Find where the given text appears and provide that cell's center as [x, y] coordinate. 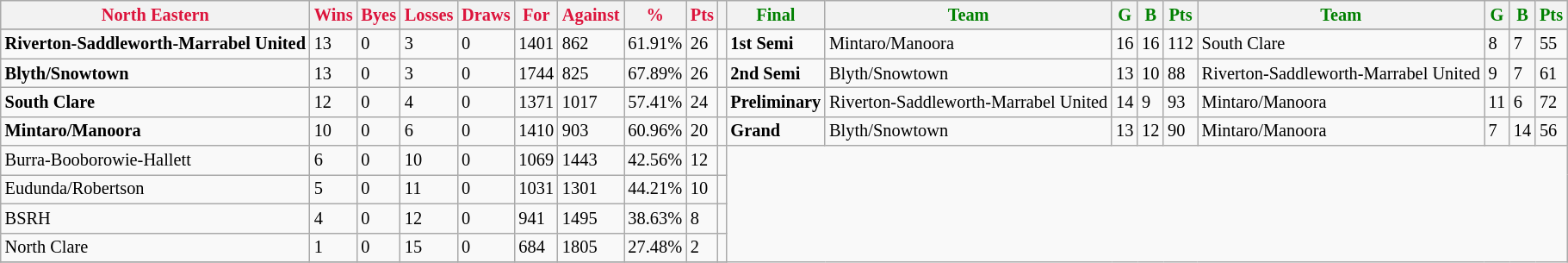
1401 [536, 44]
67.89% [654, 73]
825 [591, 73]
BSRH [155, 218]
93 [1180, 102]
North Clare [155, 247]
Final [777, 15]
Wins [334, 15]
1301 [591, 189]
112 [1180, 44]
Eudunda/Robertson [155, 189]
24 [703, 102]
27.48% [654, 247]
Byes [378, 15]
57.41% [654, 102]
% [654, 15]
72 [1552, 102]
862 [591, 44]
5 [334, 189]
44.21% [654, 189]
2 [703, 247]
60.96% [654, 131]
North Eastern [155, 15]
1371 [536, 102]
2nd Semi [777, 73]
1744 [536, 73]
Preliminary [777, 102]
42.56% [654, 160]
For [536, 15]
Losses [429, 15]
1069 [536, 160]
1443 [591, 160]
88 [1180, 73]
941 [536, 218]
684 [536, 247]
61.91% [654, 44]
Burra-Booborowie-Hallett [155, 160]
20 [703, 131]
55 [1552, 44]
1031 [536, 189]
1495 [591, 218]
61 [1552, 73]
Draws [486, 15]
1805 [591, 247]
56 [1552, 131]
1 [334, 247]
1st Semi [777, 44]
38.63% [654, 218]
903 [591, 131]
90 [1180, 131]
Against [591, 15]
1410 [536, 131]
Grand [777, 131]
15 [429, 247]
1017 [591, 102]
